From the cell containing the given text, extract its center point as [x, y] coordinate. 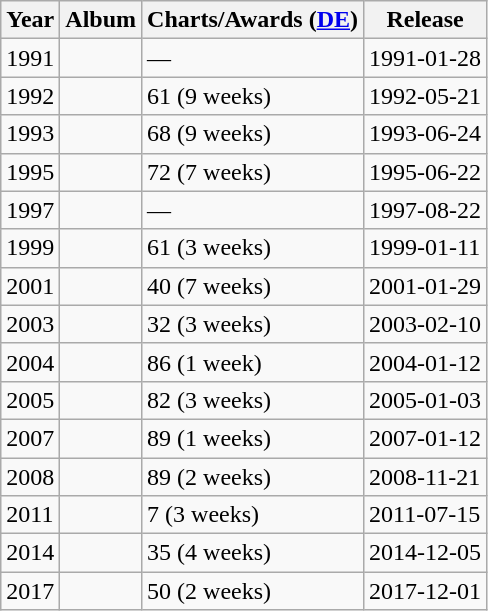
35 (4 weeks) [253, 553]
61 (3 weeks) [253, 248]
Year [30, 20]
1991-01-28 [426, 58]
2001-01-29 [426, 286]
2014-12-05 [426, 553]
82 (3 weeks) [253, 400]
2003 [30, 324]
40 (7 weeks) [253, 286]
7 (3 weeks) [253, 515]
2011 [30, 515]
1999 [30, 248]
72 (7 weeks) [253, 172]
2017-12-01 [426, 591]
2001 [30, 286]
1992-05-21 [426, 96]
2007 [30, 438]
2008 [30, 477]
50 (2 weeks) [253, 591]
2004-01-12 [426, 362]
32 (3 weeks) [253, 324]
1995-06-22 [426, 172]
2004 [30, 362]
89 (1 weeks) [253, 438]
Charts/Awards (DE) [253, 20]
1997-08-22 [426, 210]
86 (1 week) [253, 362]
2005-01-03 [426, 400]
Release [426, 20]
2007-01-12 [426, 438]
1993-06-24 [426, 134]
61 (9 weeks) [253, 96]
2003-02-10 [426, 324]
2014 [30, 553]
1997 [30, 210]
2011-07-15 [426, 515]
2005 [30, 400]
1993 [30, 134]
1992 [30, 96]
89 (2 weeks) [253, 477]
2017 [30, 591]
2008-11-21 [426, 477]
Album [101, 20]
1991 [30, 58]
1999-01-11 [426, 248]
68 (9 weeks) [253, 134]
1995 [30, 172]
